For the text-containing cell, return its midpoint in [X, Y] coordinate format. 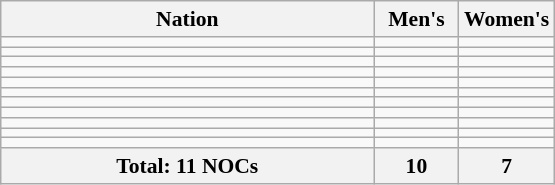
Nation [188, 19]
Women's [506, 19]
Men's [416, 19]
10 [416, 166]
7 [506, 166]
Total: 11 NOCs [188, 166]
